Scan for the cell matching the given text and deliver its (x, y) coordinate at center. 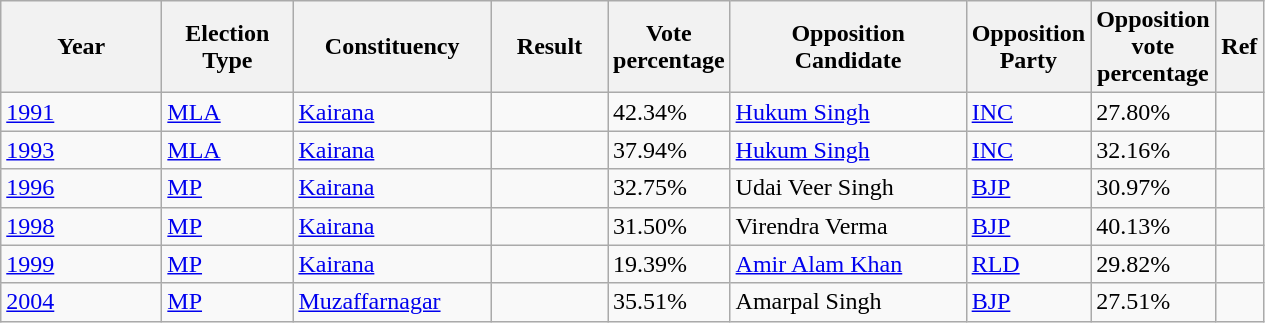
32.16% (1153, 150)
1999 (82, 264)
40.13% (1153, 226)
1996 (82, 188)
Opposition Candidate (848, 47)
Amarpal Singh (848, 302)
Constituency (392, 47)
31.50% (670, 226)
29.82% (1153, 264)
2004 (82, 302)
Virendra Verma (848, 226)
27.80% (1153, 112)
Ref (1240, 47)
Opposition vote percentage (1153, 47)
37.94% (670, 150)
RLD (1028, 264)
35.51% (670, 302)
42.34% (670, 112)
27.51% (1153, 302)
Year (82, 47)
30.97% (1153, 188)
19.39% (670, 264)
Opposition Party (1028, 47)
1998 (82, 226)
Election Type (228, 47)
Amir Alam Khan (848, 264)
Vote percentage (670, 47)
1991 (82, 112)
1993 (82, 150)
Udai Veer Singh (848, 188)
Muzaffarnagar (392, 302)
32.75% (670, 188)
Result (549, 47)
